Determine the [X, Y] coordinate at the center of the cell enclosing the given text.  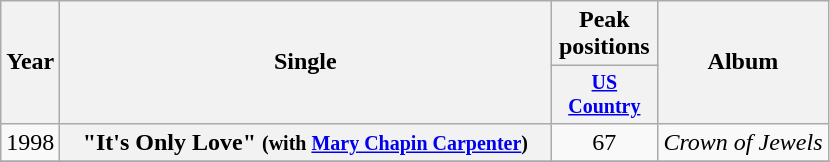
Peak positions [604, 34]
Album [743, 62]
US Country [604, 94]
67 [604, 142]
Single [306, 62]
Year [30, 62]
1998 [30, 142]
Crown of Jewels [743, 142]
"It's Only Love" (with Mary Chapin Carpenter) [306, 142]
